Scan for the cell matching the given text and deliver its (x, y) coordinate at center. 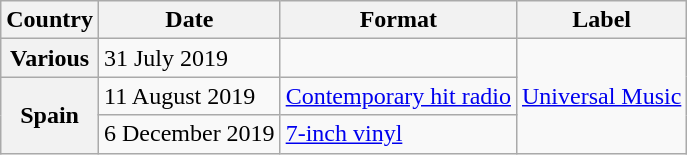
7-inch vinyl (398, 134)
Spain (50, 115)
Date (189, 20)
11 August 2019 (189, 96)
Universal Music (601, 96)
Format (398, 20)
Label (601, 20)
31 July 2019 (189, 58)
Various (50, 58)
Country (50, 20)
Contemporary hit radio (398, 96)
6 December 2019 (189, 134)
